Capture the cell that displays the provided text and extract its (X, Y) central coordinate. 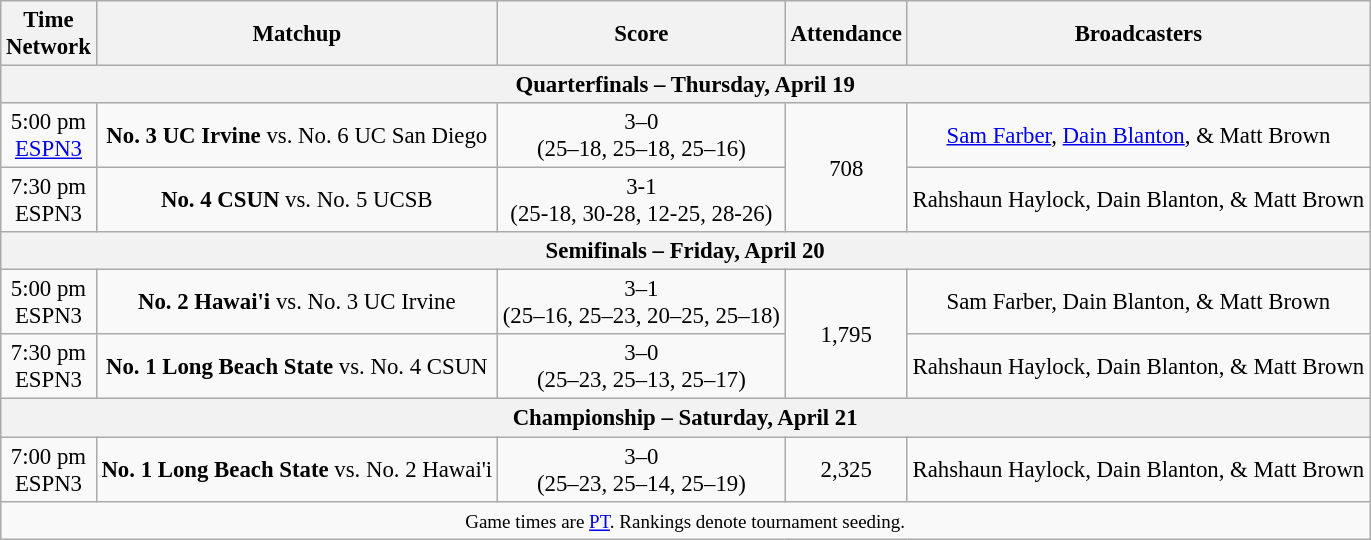
3–0(25–23, 25–14, 25–19) (641, 470)
Semifinals – Friday, April 20 (686, 251)
Quarterfinals – Thursday, April 19 (686, 85)
TimeNetwork (48, 34)
1,795 (846, 334)
No. 3 UC Irvine vs. No. 6 UC San Diego (296, 136)
Attendance (846, 34)
7:00 pmESPN3 (48, 470)
Broadcasters (1138, 34)
No. 1 Long Beach State vs. No. 4 CSUN (296, 366)
3–0(25–18, 25–18, 25–16) (641, 136)
708 (846, 168)
2,325 (846, 470)
No. 1 Long Beach State vs. No. 2 Hawai'i (296, 470)
3–0(25–23, 25–13, 25–17) (641, 366)
Score (641, 34)
No. 2 Hawai'i vs. No. 3 UC Irvine (296, 302)
Matchup (296, 34)
3-1(25-18, 30-28, 12-25, 28-26) (641, 200)
Championship – Saturday, April 21 (686, 418)
Game times are PT. Rankings denote tournament seeding. (686, 520)
3–1(25–16, 25–23, 20–25, 25–18) (641, 302)
No. 4 CSUN vs. No. 5 UCSB (296, 200)
